Search for the cell housing the specified text and yield its [x, y] center coordinate. 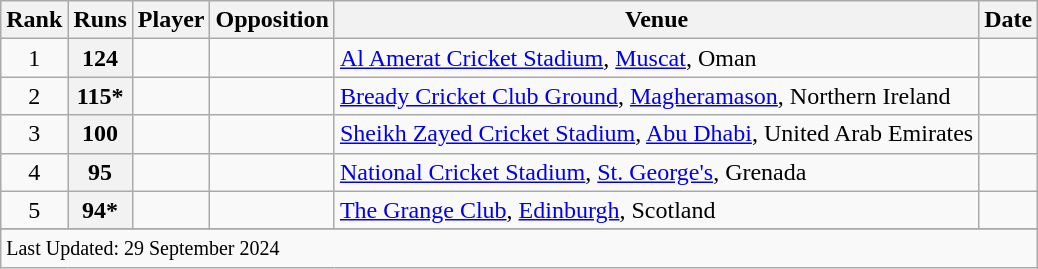
5 [34, 210]
Opposition [272, 20]
Al Amerat Cricket Stadium, Muscat, Oman [656, 58]
100 [100, 134]
4 [34, 172]
Player [171, 20]
115* [100, 96]
95 [100, 172]
Date [1008, 20]
Runs [100, 20]
Last Updated: 29 September 2024 [520, 248]
2 [34, 96]
Rank [34, 20]
Sheikh Zayed Cricket Stadium, Abu Dhabi, United Arab Emirates [656, 134]
3 [34, 134]
1 [34, 58]
94* [100, 210]
National Cricket Stadium, St. George's, Grenada [656, 172]
124 [100, 58]
Venue [656, 20]
Bready Cricket Club Ground, Magheramason, Northern Ireland [656, 96]
The Grange Club, Edinburgh, Scotland [656, 210]
